Find where the given text appears and provide that cell's center as (X, Y) coordinate. 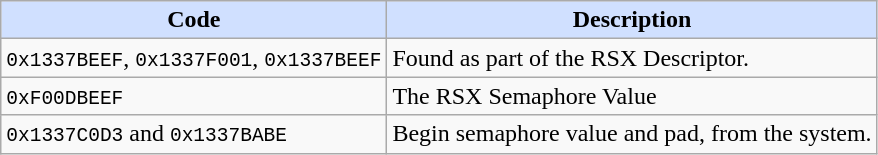
Begin semaphore value and pad, from the system. (632, 134)
0x1337BEEF, 0x1337F001, 0x1337BEEF (194, 58)
0x1337C0D3 and 0x1337BABE (194, 134)
Found as part of the RSX Descriptor. (632, 58)
Code (194, 20)
Description (632, 20)
0xF00DBEEF (194, 96)
The RSX Semaphore Value (632, 96)
